Scan for the cell matching the given text and deliver its (x, y) coordinate at center. 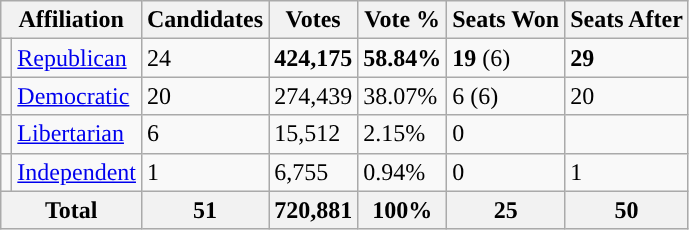
Seats After (627, 20)
Candidates (204, 20)
58.84% (402, 58)
100% (402, 210)
Democratic (77, 96)
Seats Won (506, 20)
Total (72, 210)
6 (204, 134)
Republican (77, 58)
29 (627, 58)
15,512 (314, 134)
25 (506, 210)
38.07% (402, 96)
Vote % (402, 20)
Votes (314, 20)
0.94% (402, 172)
424,175 (314, 58)
Libertarian (77, 134)
24 (204, 58)
50 (627, 210)
Affiliation (72, 20)
19 (6) (506, 58)
6 (6) (506, 96)
51 (204, 210)
Independent (77, 172)
274,439 (314, 96)
720,881 (314, 210)
6,755 (314, 172)
2.15% (402, 134)
